Output the (x, y) coordinate of the center of the cell containing the given text.  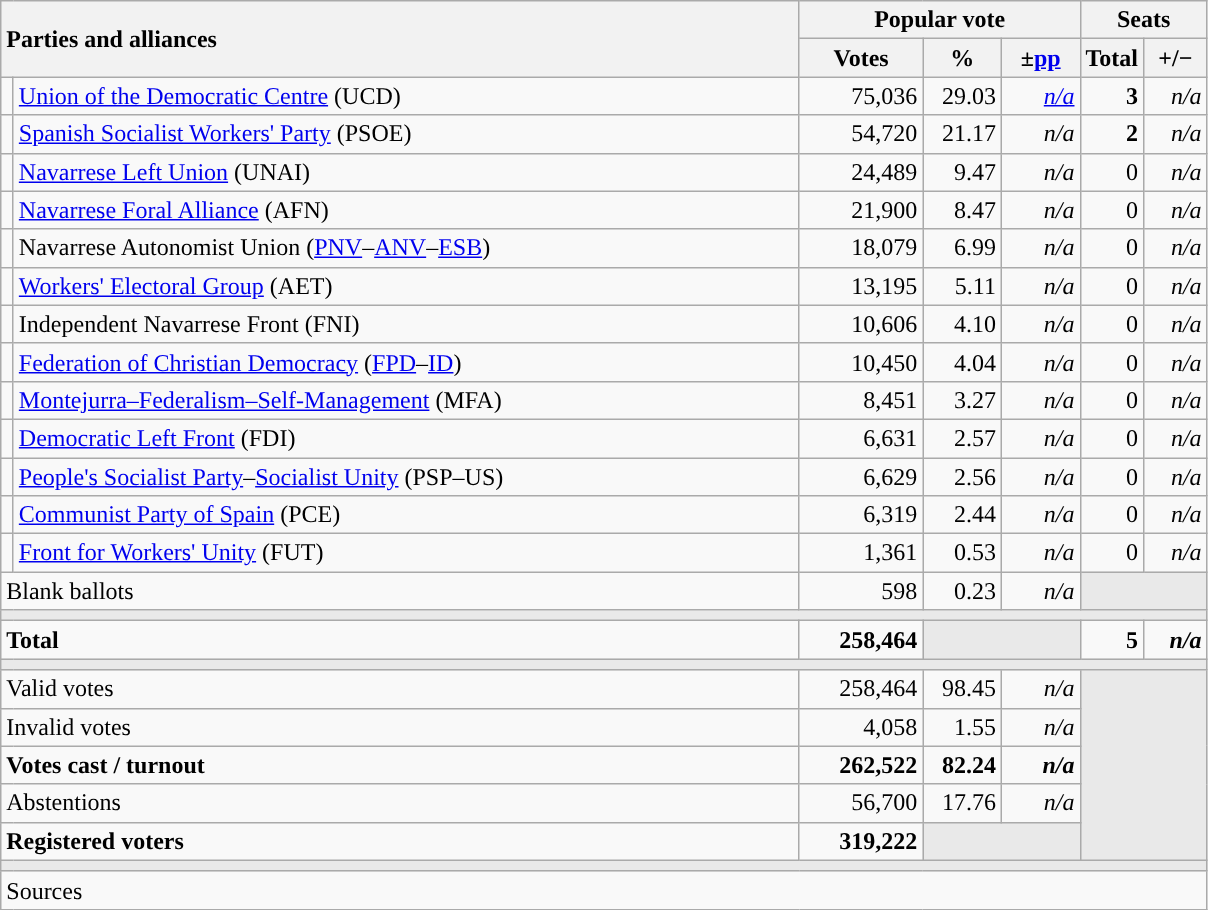
Popular vote (940, 20)
75,036 (861, 96)
Communist Party of Spain (PCE) (406, 515)
18,079 (861, 248)
319,222 (861, 841)
0.53 (962, 553)
6,631 (861, 438)
13,195 (861, 286)
2.57 (962, 438)
Blank ballots (400, 591)
2.56 (962, 477)
6.99 (962, 248)
4,058 (861, 727)
6,319 (861, 515)
2 (1112, 134)
Federation of Christian Democracy (FPD–ID) (406, 362)
3 (1112, 96)
10,450 (861, 362)
8,451 (861, 400)
4.04 (962, 362)
9.47 (962, 172)
6,629 (861, 477)
Democratic Left Front (FDI) (406, 438)
2.44 (962, 515)
Spanish Socialist Workers' Party (PSOE) (406, 134)
Union of the Democratic Centre (UCD) (406, 96)
Valid votes (400, 689)
Registered voters (400, 841)
262,522 (861, 765)
Independent Navarrese Front (FNI) (406, 324)
Workers' Electoral Group (AET) (406, 286)
29.03 (962, 96)
Montejurra–Federalism–Self-Management (MFA) (406, 400)
5 (1112, 640)
54,720 (861, 134)
56,700 (861, 803)
People's Socialist Party–Socialist Unity (PSP–US) (406, 477)
3.27 (962, 400)
1,361 (861, 553)
8.47 (962, 210)
4.10 (962, 324)
1.55 (962, 727)
598 (861, 591)
% (962, 58)
21.17 (962, 134)
17.76 (962, 803)
Parties and alliances (400, 39)
Votes cast / turnout (400, 765)
0.23 (962, 591)
82.24 (962, 765)
Invalid votes (400, 727)
+/− (1176, 58)
21,900 (861, 210)
Abstentions (400, 803)
Seats (1144, 20)
98.45 (962, 689)
Votes (861, 58)
Navarrese Autonomist Union (PNV–ANV–ESB) (406, 248)
10,606 (861, 324)
Navarrese Left Union (UNAI) (406, 172)
5.11 (962, 286)
24,489 (861, 172)
Navarrese Foral Alliance (AFN) (406, 210)
Front for Workers' Unity (FUT) (406, 553)
Sources (604, 890)
±pp (1040, 58)
